Identify which cell holds the provided text, then report its (X, Y) central coordinate. 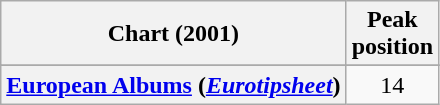
European Albums (Eurotipsheet) (174, 85)
Chart (2001) (174, 34)
14 (392, 85)
Peakposition (392, 34)
